Find where the given text appears and provide that cell's center as [x, y] coordinate. 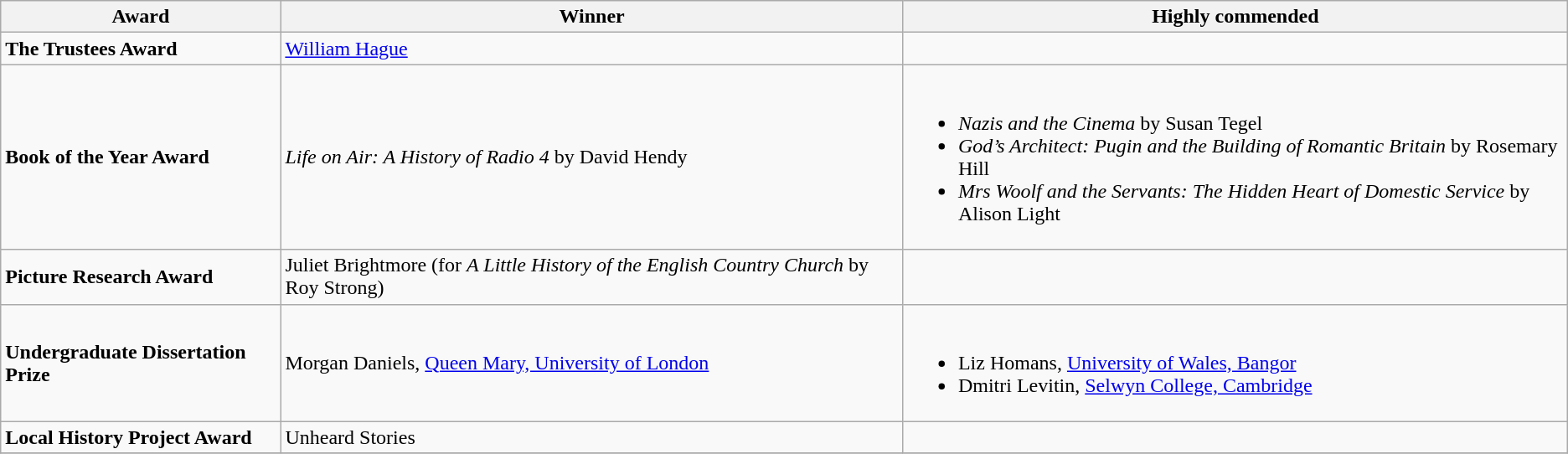
Picture Research Award [141, 276]
Liz Homans, University of Wales, BangorDmitri Levitin, Selwyn College, Cambridge [1235, 363]
Winner [592, 17]
Juliet Brightmore (for A Little History of the English Country Church by Roy Strong) [592, 276]
William Hague [592, 49]
Book of the Year Award [141, 157]
Highly commended [1235, 17]
Unheard Stories [592, 437]
Undergraduate Dissertation Prize [141, 363]
Morgan Daniels, Queen Mary, University of London [592, 363]
Award [141, 17]
Local History Project Award [141, 437]
Life on Air: A History of Radio 4 by David Hendy [592, 157]
The Trustees Award [141, 49]
